Capture the cell that displays the provided text and extract its [X, Y] central coordinate. 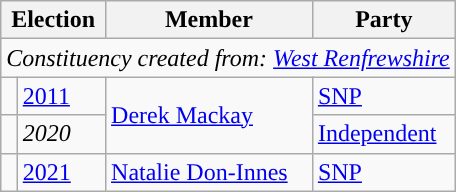
2020 [61, 134]
Member [210, 20]
Constituency created from: West Renfrewshire [228, 58]
Natalie Don-Innes [210, 172]
2021 [61, 172]
2011 [61, 96]
Derek Mackay [210, 115]
Election [54, 20]
Party [384, 20]
Independent [384, 134]
